Capture the cell that displays the provided text and extract its (X, Y) central coordinate. 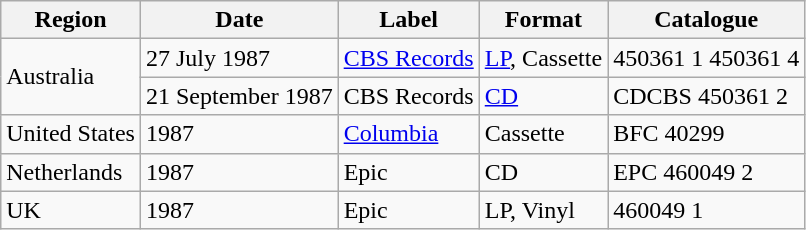
450361 1 450361 4 (706, 58)
Netherlands (71, 172)
27 July 1987 (239, 58)
Cassette (543, 134)
21 September 1987 (239, 96)
Region (71, 20)
Label (408, 20)
Date (239, 20)
LP, Cassette (543, 58)
BFC 40299 (706, 134)
460049 1 (706, 210)
Australia (71, 77)
UK (71, 210)
Catalogue (706, 20)
Format (543, 20)
Columbia (408, 134)
LP, Vinyl (543, 210)
United States (71, 134)
EPC 460049 2 (706, 172)
CDCBS 450361 2 (706, 96)
